Provide the (X, Y) coordinate of the cell's center where the given text is located.  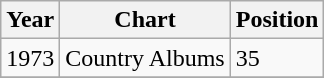
Year (30, 20)
35 (277, 58)
Country Albums (145, 58)
Position (277, 20)
1973 (30, 58)
Chart (145, 20)
